Locate the cell with the specified text and output its (X, Y) center coordinate. 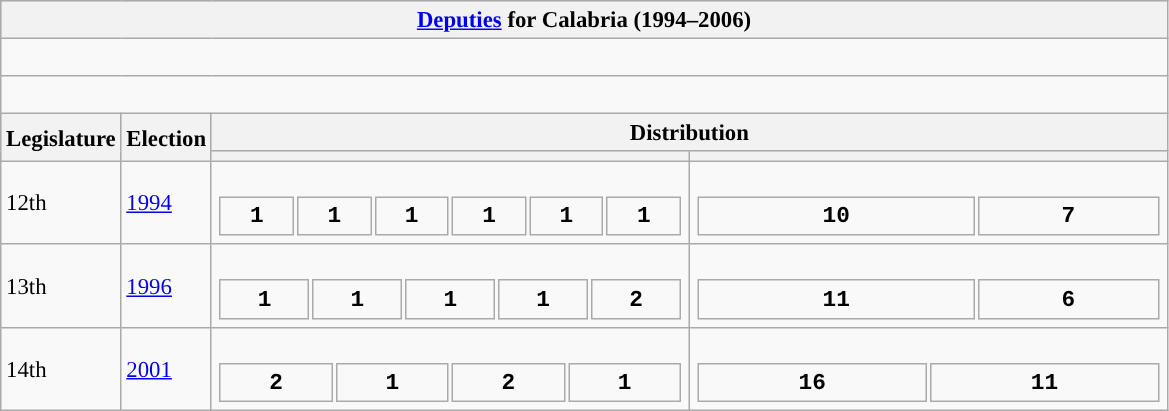
10 7 (928, 204)
Legislature (61, 138)
6 (1068, 300)
16 11 (928, 368)
16 (812, 382)
13th (61, 286)
10 (836, 216)
Deputies for Calabria (1994–2006) (584, 20)
11 6 (928, 286)
1 1 1 1 1 1 (450, 204)
Distribution (689, 133)
12th (61, 204)
1994 (166, 204)
7 (1068, 216)
1 1 1 1 2 (450, 286)
1996 (166, 286)
2 1 2 1 (450, 368)
2001 (166, 368)
14th (61, 368)
Election (166, 138)
